Scan for the cell matching the given text and deliver its [x, y] coordinate at center. 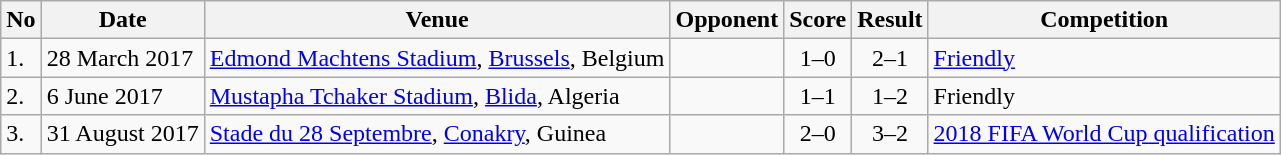
6 June 2017 [122, 96]
Mustapha Tchaker Stadium, Blida, Algeria [437, 96]
Competition [1104, 20]
Date [122, 20]
Result [890, 20]
3–2 [890, 134]
2018 FIFA World Cup qualification [1104, 134]
2. [21, 96]
2–0 [818, 134]
1. [21, 58]
1–1 [818, 96]
3. [21, 134]
1–2 [890, 96]
31 August 2017 [122, 134]
2–1 [890, 58]
Stade du 28 Septembre, Conakry, Guinea [437, 134]
1–0 [818, 58]
28 March 2017 [122, 58]
Opponent [727, 20]
Score [818, 20]
No [21, 20]
Venue [437, 20]
Edmond Machtens Stadium, Brussels, Belgium [437, 58]
